Scan for the cell matching the given text and deliver its (X, Y) coordinate at center. 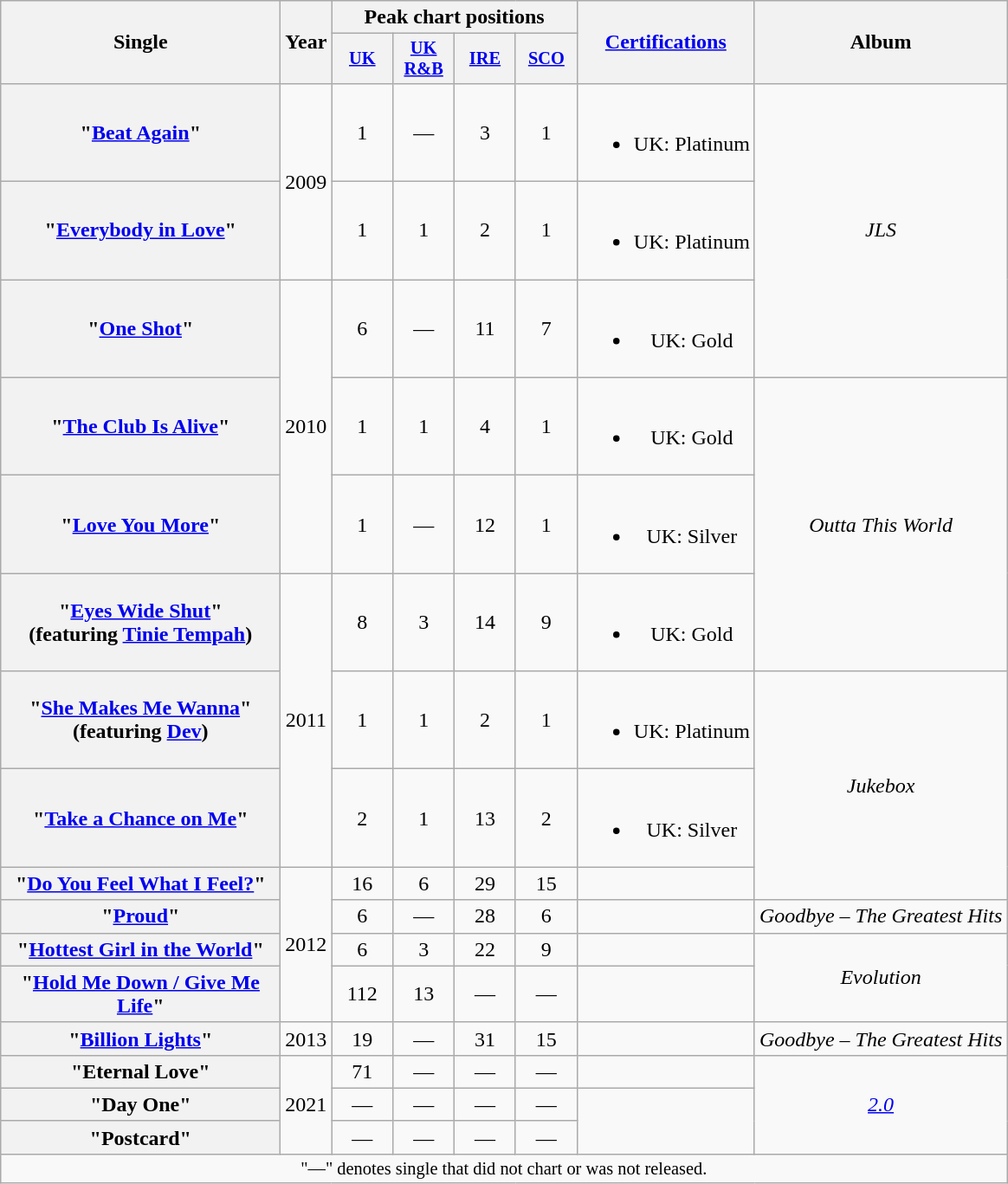
Jukebox (880, 786)
"Proud" (140, 916)
"The Club Is Alive" (140, 426)
2.0 (880, 1104)
UK R&B (424, 59)
Year (307, 42)
"Postcard" (140, 1137)
"Eyes Wide Shut"(featuring Tinie Tempah) (140, 622)
Album (880, 42)
"She Makes Me Wanna"(featuring Dev) (140, 721)
29 (485, 883)
"One Shot" (140, 329)
"Love You More" (140, 525)
UK (362, 59)
"Take a Chance on Me" (140, 818)
28 (485, 916)
12 (485, 525)
"Hottest Girl in the World" (140, 949)
31 (485, 1038)
112 (362, 994)
2011 (307, 721)
2021 (307, 1104)
2012 (307, 944)
IRE (485, 59)
Certifications (665, 42)
71 (362, 1071)
"Beat Again" (140, 132)
"Hold Me Down / Give Me Life" (140, 994)
19 (362, 1038)
11 (485, 329)
Peak chart positions (454, 17)
4 (485, 426)
"Day One" (140, 1104)
2013 (307, 1038)
2010 (307, 426)
"Billion Lights" (140, 1038)
22 (485, 949)
"—" denotes single that did not chart or was not released. (504, 1168)
8 (362, 622)
7 (546, 329)
JLS (880, 230)
"Do You Feel What I Feel?" (140, 883)
14 (485, 622)
Outta This World (880, 525)
16 (362, 883)
SCO (546, 59)
Evolution (880, 977)
"Everybody in Love" (140, 230)
2009 (307, 181)
"Eternal Love" (140, 1071)
Single (140, 42)
